Determine the (x, y) coordinate at the center of the cell enclosing the given text.  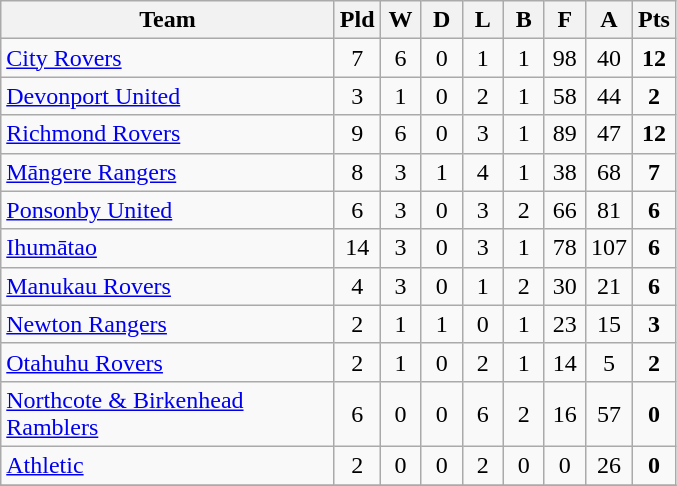
26 (608, 465)
23 (564, 324)
Manukau Rovers (168, 286)
81 (608, 210)
Newton Rangers (168, 324)
L (482, 20)
Pld (357, 20)
47 (608, 134)
89 (564, 134)
Richmond Rovers (168, 134)
16 (564, 414)
66 (564, 210)
Pts (654, 20)
Ponsonby United (168, 210)
A (608, 20)
107 (608, 248)
Ihumātao (168, 248)
9 (357, 134)
Otahuhu Rovers (168, 362)
City Rovers (168, 58)
21 (608, 286)
68 (608, 172)
Northcote & Birkenhead Ramblers (168, 414)
44 (608, 96)
15 (608, 324)
98 (564, 58)
Team (168, 20)
8 (357, 172)
30 (564, 286)
5 (608, 362)
Māngere Rangers (168, 172)
Athletic (168, 465)
40 (608, 58)
B (524, 20)
Devonport United (168, 96)
78 (564, 248)
F (564, 20)
W (400, 20)
38 (564, 172)
58 (564, 96)
D (442, 20)
57 (608, 414)
